Capture the cell that displays the provided text and extract its [x, y] central coordinate. 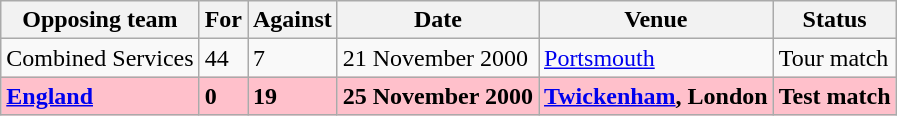
Status [834, 20]
7 [293, 58]
44 [223, 58]
Against [293, 20]
Tour match [834, 58]
19 [293, 96]
Opposing team [100, 20]
Test match [834, 96]
21 November 2000 [438, 58]
England [100, 96]
Venue [656, 20]
0 [223, 96]
Portsmouth [656, 58]
Twickenham, London [656, 96]
25 November 2000 [438, 96]
Combined Services [100, 58]
Date [438, 20]
For [223, 20]
